Return the [X, Y] coordinate for the center point of the cell that contains the specified text.  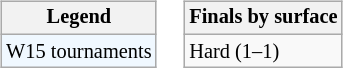
Legend [78, 18]
Finals by surface [263, 18]
W15 tournaments [78, 51]
Hard (1–1) [263, 51]
